Identify which cell holds the provided text, then report its (x, y) central coordinate. 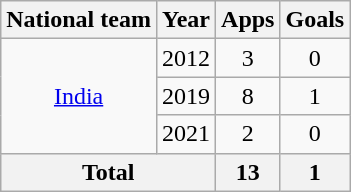
2012 (186, 58)
Goals (315, 20)
Year (186, 20)
13 (248, 172)
India (79, 96)
8 (248, 96)
National team (79, 20)
Total (108, 172)
3 (248, 58)
2 (248, 134)
2019 (186, 96)
2021 (186, 134)
Apps (248, 20)
